Capture the cell that displays the provided text and extract its [x, y] central coordinate. 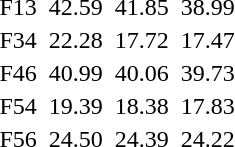
40.06 [142, 73]
22.28 [76, 40]
17.72 [142, 40]
40.99 [76, 73]
18.38 [142, 106]
19.39 [76, 106]
